Determine the (X, Y) coordinate at the center of the cell enclosing the given text.  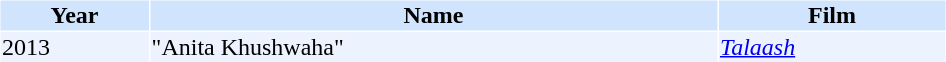
Film (832, 15)
Year (74, 15)
2013 (74, 47)
Talaash (832, 47)
"Anita Khushwaha" (434, 47)
Name (434, 15)
